Scan for the cell matching the given text and deliver its [x, y] coordinate at center. 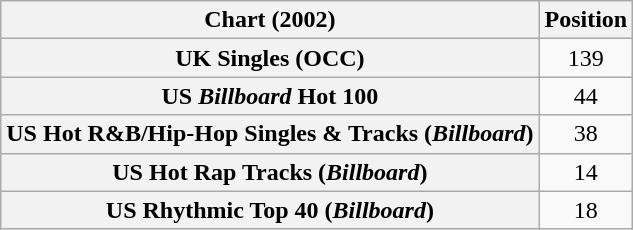
139 [586, 58]
UK Singles (OCC) [270, 58]
14 [586, 172]
US Billboard Hot 100 [270, 96]
Chart (2002) [270, 20]
44 [586, 96]
38 [586, 134]
US Hot Rap Tracks (Billboard) [270, 172]
18 [586, 210]
Position [586, 20]
US Hot R&B/Hip-Hop Singles & Tracks (Billboard) [270, 134]
US Rhythmic Top 40 (Billboard) [270, 210]
